Locate the cell with the specified text and output its (x, y) center coordinate. 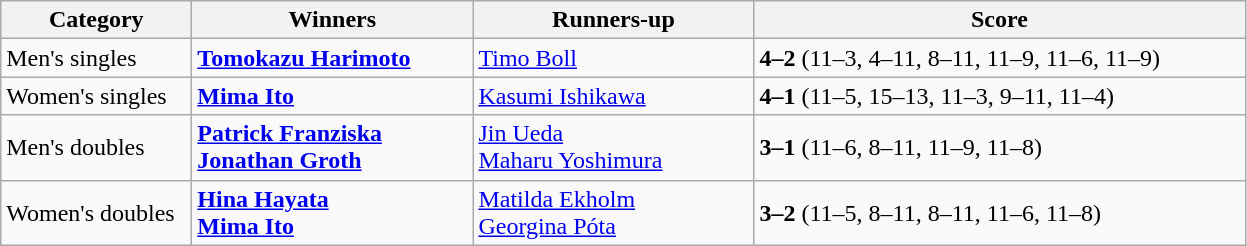
4–2 (11–3, 4–11, 8–11, 11–9, 11–6, 11–9) (1000, 58)
Kasumi Ishikawa (614, 96)
Men's singles (96, 58)
Men's doubles (96, 148)
Patrick Franziska Jonathan Groth (332, 148)
Score (1000, 20)
4–1 (11–5, 15–13, 11–3, 9–11, 11–4) (1000, 96)
Winners (332, 20)
Category (96, 20)
Jin Ueda Maharu Yoshimura (614, 148)
Matilda Ekholm Georgina Póta (614, 212)
3–2 (11–5, 8–11, 8–11, 11–6, 11–8) (1000, 212)
3–1 (11–6, 8–11, 11–9, 11–8) (1000, 148)
Hina Hayata Mima Ito (332, 212)
Tomokazu Harimoto (332, 58)
Women's singles (96, 96)
Mima Ito (332, 96)
Runners-up (614, 20)
Women's doubles (96, 212)
Timo Boll (614, 58)
